Provide the [x, y] coordinate of the cell's center where the given text is located.  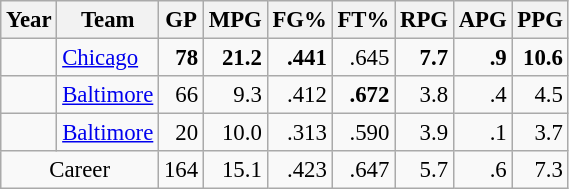
7.3 [540, 170]
.6 [482, 170]
7.7 [424, 58]
9.3 [235, 95]
.441 [300, 58]
.423 [300, 170]
.647 [364, 170]
FT% [364, 20]
.672 [364, 95]
20 [182, 133]
.645 [364, 58]
.4 [482, 95]
GP [182, 20]
10.6 [540, 58]
RPG [424, 20]
.313 [300, 133]
21.2 [235, 58]
Year [29, 20]
15.1 [235, 170]
APG [482, 20]
78 [182, 58]
Career [80, 170]
66 [182, 95]
3.8 [424, 95]
.9 [482, 58]
4.5 [540, 95]
.1 [482, 133]
3.7 [540, 133]
164 [182, 170]
.590 [364, 133]
FG% [300, 20]
3.9 [424, 133]
5.7 [424, 170]
PPG [540, 20]
Team [108, 20]
.412 [300, 95]
MPG [235, 20]
Chicago [108, 58]
10.0 [235, 133]
